Locate the cell with the specified text and output its [x, y] center coordinate. 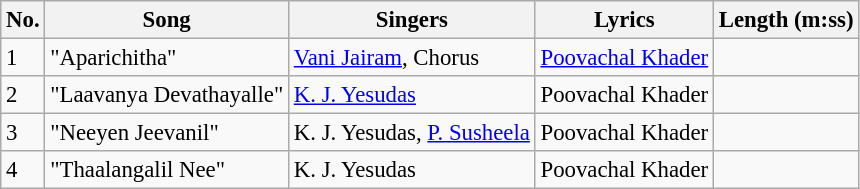
"Aparichitha" [167, 58]
Lyrics [624, 20]
"Neeyen Jeevanil" [167, 133]
3 [23, 133]
4 [23, 170]
"Thaalangalil Nee" [167, 170]
"Laavanya Devathayalle" [167, 95]
1 [23, 58]
Singers [412, 20]
Length (m:ss) [786, 20]
No. [23, 20]
2 [23, 95]
Song [167, 20]
K. J. Yesudas, P. Susheela [412, 133]
Vani Jairam, Chorus [412, 58]
